Output the (X, Y) coordinate of the center of the cell containing the given text.  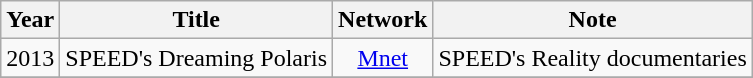
Network (383, 20)
Title (196, 20)
Note (592, 20)
SPEED's Dreaming Polaris (196, 58)
Year (30, 20)
Mnet (383, 58)
SPEED's Reality documentaries (592, 58)
2013 (30, 58)
